Capture the cell that displays the provided text and extract its (x, y) central coordinate. 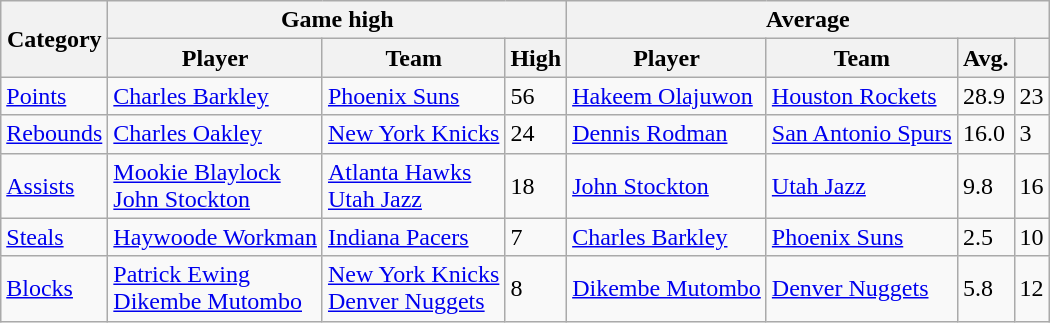
16.0 (986, 134)
16 (1032, 186)
24 (536, 134)
Denver Nuggets (862, 288)
Dikembe Mutombo (667, 288)
12 (1032, 288)
Dennis Rodman (667, 134)
9.8 (986, 186)
Game high (338, 20)
Haywoode Workman (216, 237)
Patrick EwingDikembe Mutombo (216, 288)
28.9 (986, 96)
Indiana Pacers (413, 237)
New York KnicksDenver Nuggets (413, 288)
18 (536, 186)
2.5 (986, 237)
10 (1032, 237)
Avg. (986, 58)
Category (54, 39)
Rebounds (54, 134)
High (536, 58)
Steals (54, 237)
7 (536, 237)
New York Knicks (413, 134)
Blocks (54, 288)
Hakeem Olajuwon (667, 96)
John Stockton (667, 186)
Utah Jazz (862, 186)
Points (54, 96)
Mookie BlaylockJohn Stockton (216, 186)
Average (808, 20)
Assists (54, 186)
Atlanta HawksUtah Jazz (413, 186)
3 (1032, 134)
23 (1032, 96)
Charles Oakley (216, 134)
56 (536, 96)
San Antonio Spurs (862, 134)
5.8 (986, 288)
Houston Rockets (862, 96)
8 (536, 288)
